Scan for the cell matching the given text and deliver its (X, Y) coordinate at center. 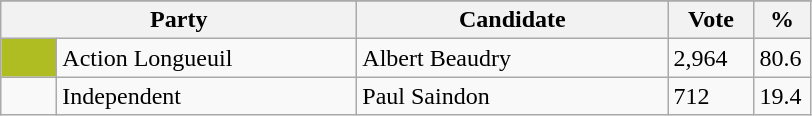
Vote (711, 20)
Independent (207, 96)
Action Longueuil (207, 58)
80.6 (782, 58)
Albert Beaudry (512, 58)
2,964 (711, 58)
19.4 (782, 96)
712 (711, 96)
% (782, 20)
Paul Saindon (512, 96)
Party (179, 20)
Candidate (512, 20)
